Provide the (x, y) coordinate of the cell's center where the given text is located.  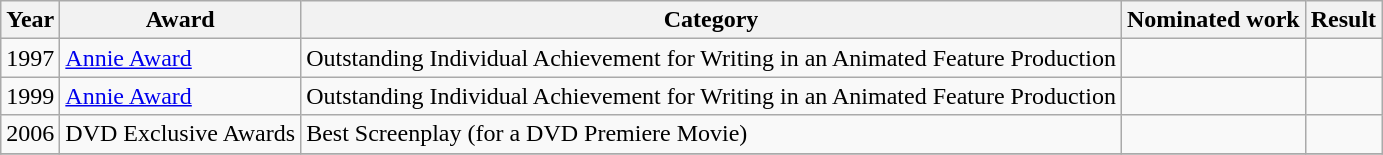
1997 (30, 58)
Nominated work (1213, 20)
Best Screenplay (for a DVD Premiere Movie) (712, 134)
Award (180, 20)
Result (1343, 20)
2006 (30, 134)
Category (712, 20)
DVD Exclusive Awards (180, 134)
Year (30, 20)
1999 (30, 96)
